Capture the cell that displays the provided text and extract its [x, y] central coordinate. 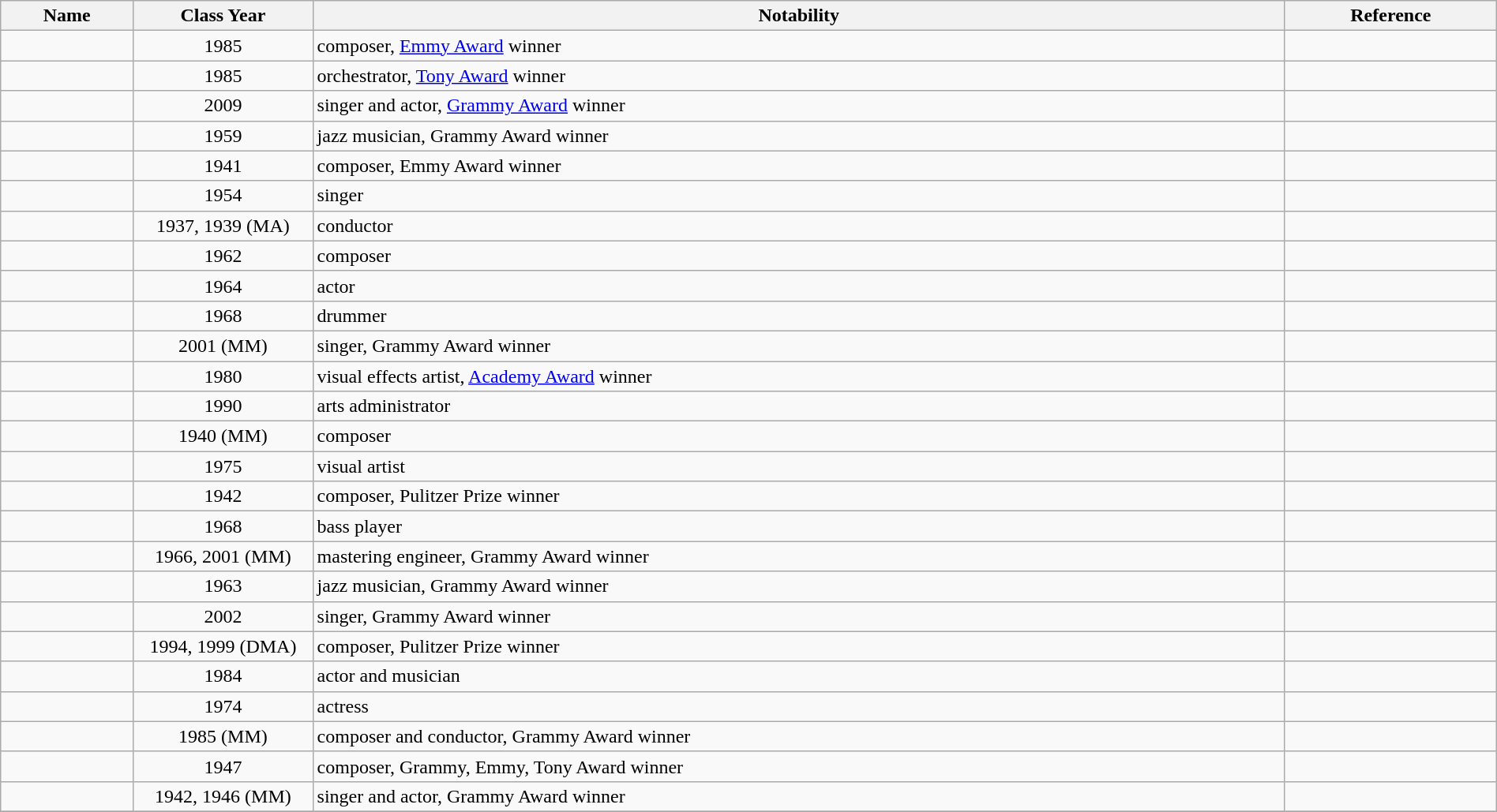
mastering engineer, Grammy Award winner [799, 556]
1994, 1999 (DMA) [223, 646]
1941 [223, 166]
composer and conductor, Grammy Award winner [799, 736]
1937, 1939 (MA) [223, 226]
Notability [799, 16]
bass player [799, 526]
1990 [223, 406]
1942, 1946 (MM) [223, 796]
1974 [223, 706]
composer, Grammy, Emmy, Tony Award winner [799, 766]
visual effects artist, Academy Award winner [799, 376]
actor [799, 286]
singer [799, 196]
1954 [223, 196]
actor and musician [799, 676]
Reference [1390, 16]
1980 [223, 376]
1985 (MM) [223, 736]
1984 [223, 676]
1947 [223, 766]
1975 [223, 466]
1964 [223, 286]
visual artist [799, 466]
conductor [799, 226]
actress [799, 706]
drummer [799, 316]
2002 [223, 616]
1942 [223, 496]
2001 (MM) [223, 346]
1966, 2001 (MM) [223, 556]
2009 [223, 106]
orchestrator, Tony Award winner [799, 76]
Class Year [223, 16]
Name [67, 16]
1962 [223, 256]
1963 [223, 586]
1959 [223, 136]
1940 (MM) [223, 436]
arts administrator [799, 406]
